For the text-containing cell, return its midpoint in (X, Y) coordinate format. 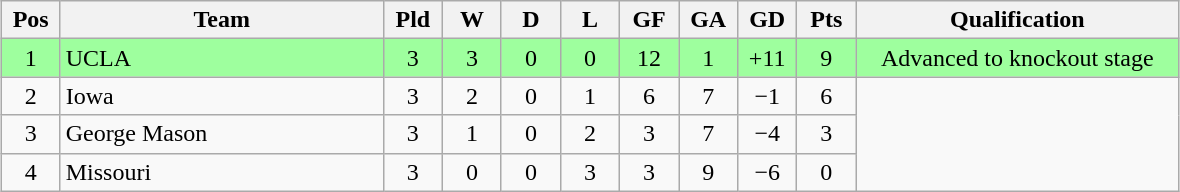
GF (650, 20)
−6 (768, 172)
UCLA (222, 58)
D (530, 20)
12 (650, 58)
+11 (768, 58)
W (472, 20)
George Mason (222, 134)
Missouri (222, 172)
−1 (768, 96)
Pld (412, 20)
L (590, 20)
Advanced to knockout stage (1018, 58)
Pts (826, 20)
Iowa (222, 96)
GD (768, 20)
Pos (30, 20)
GA (708, 20)
Qualification (1018, 20)
Team (222, 20)
−4 (768, 134)
4 (30, 172)
